Pinpoint the cell where the given text exists, returning its (x, y) midpoint coordinate. 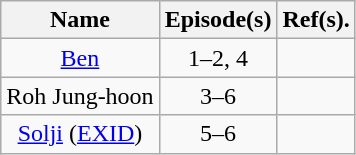
Roh Jung-hoon (80, 96)
Name (80, 20)
5–6 (218, 134)
3–6 (218, 96)
Ben (80, 58)
1–2, 4 (218, 58)
Solji (EXID) (80, 134)
Episode(s) (218, 20)
Ref(s). (316, 20)
